Pinpoint the cell where the given text exists, returning its [X, Y] midpoint coordinate. 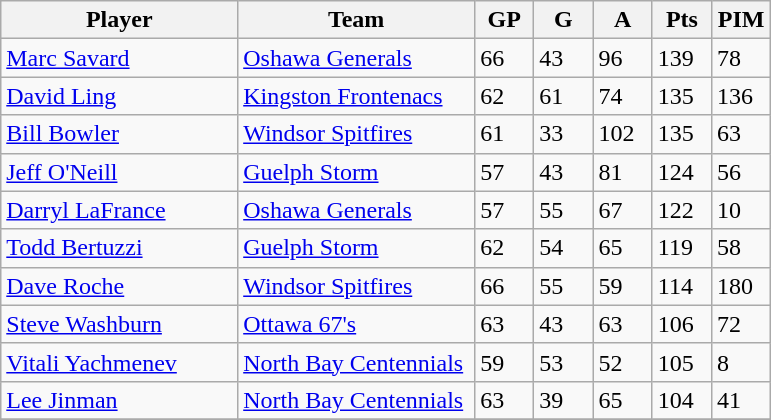
8 [742, 362]
David Ling [120, 96]
Dave Roche [120, 286]
41 [742, 400]
GP [504, 20]
Steve Washburn [120, 324]
72 [742, 324]
Darryl LaFrance [120, 210]
114 [682, 286]
10 [742, 210]
33 [564, 134]
Team [356, 20]
119 [682, 248]
56 [742, 172]
104 [682, 400]
Lee Jinman [120, 400]
52 [622, 362]
136 [742, 96]
67 [622, 210]
122 [682, 210]
Bill Bowler [120, 134]
Vitali Yachmenev [120, 362]
74 [622, 96]
96 [622, 58]
53 [564, 362]
A [622, 20]
124 [682, 172]
Marc Savard [120, 58]
58 [742, 248]
Player [120, 20]
81 [622, 172]
54 [564, 248]
G [564, 20]
Pts [682, 20]
180 [742, 286]
Todd Bertuzzi [120, 248]
39 [564, 400]
105 [682, 362]
Kingston Frontenacs [356, 96]
Jeff O'Neill [120, 172]
102 [622, 134]
Ottawa 67's [356, 324]
139 [682, 58]
106 [682, 324]
78 [742, 58]
PIM [742, 20]
